From the cell containing the given text, extract its center point as [X, Y] coordinate. 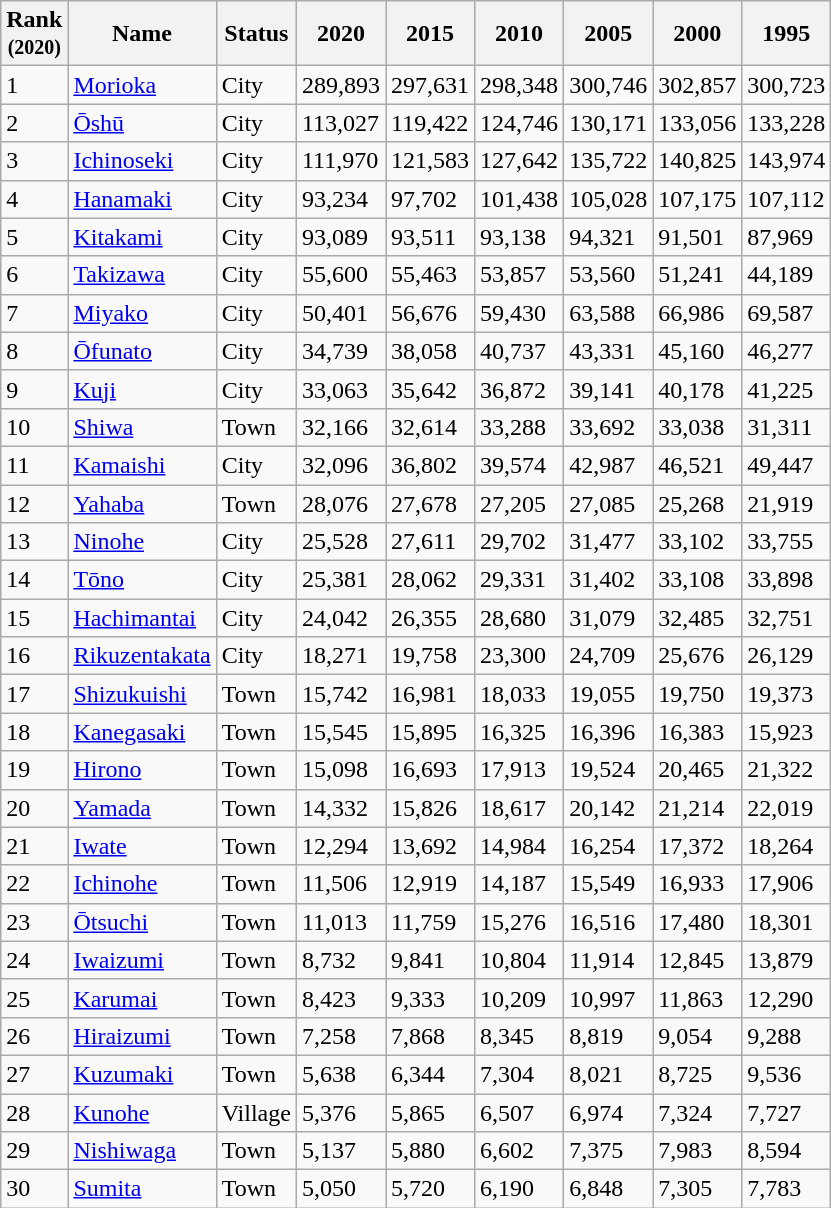
17 [34, 694]
19,055 [608, 694]
5,376 [340, 1113]
93,138 [520, 237]
7,324 [698, 1113]
12 [34, 503]
14,332 [340, 808]
6,974 [608, 1113]
Iwate [142, 846]
4 [34, 199]
31,402 [608, 580]
33,102 [698, 542]
9,536 [786, 1074]
13,692 [430, 846]
8 [34, 351]
34,739 [340, 351]
29 [34, 1151]
Ōfunato [142, 351]
10 [34, 427]
21,322 [786, 770]
107,175 [698, 199]
Shiwa [142, 427]
91,501 [698, 237]
7,983 [698, 1151]
8,732 [340, 960]
Ninohe [142, 542]
19,750 [698, 694]
50,401 [340, 313]
124,746 [520, 123]
40,178 [698, 389]
15,545 [340, 732]
Name [142, 34]
15,742 [340, 694]
Ichinohe [142, 884]
119,422 [430, 123]
24,709 [608, 656]
93,234 [340, 199]
63,588 [608, 313]
12,294 [340, 846]
20 [34, 808]
22 [34, 884]
Hachimantai [142, 618]
Yahaba [142, 503]
2000 [698, 34]
Morioka [142, 85]
51,241 [698, 275]
1 [34, 85]
28 [34, 1113]
15,895 [430, 732]
97,702 [430, 199]
49,447 [786, 465]
55,463 [430, 275]
9,288 [786, 1036]
16 [34, 656]
33,108 [698, 580]
2015 [430, 34]
12,845 [698, 960]
23 [34, 922]
39,574 [520, 465]
1995 [786, 34]
7,783 [786, 1189]
53,560 [608, 275]
36,802 [430, 465]
31,311 [786, 427]
31,477 [608, 542]
18,301 [786, 922]
Karumai [142, 998]
7,727 [786, 1113]
19 [34, 770]
Ichinoseki [142, 161]
11,013 [340, 922]
20,465 [698, 770]
14 [34, 580]
16,325 [520, 732]
18,033 [520, 694]
16,383 [698, 732]
10,804 [520, 960]
Rank(2020) [34, 34]
36,872 [520, 389]
133,056 [698, 123]
17,480 [698, 922]
9,841 [430, 960]
8,021 [608, 1074]
46,521 [698, 465]
3 [34, 161]
18 [34, 732]
10,997 [608, 998]
5,880 [430, 1151]
Iwaizumi [142, 960]
18,617 [520, 808]
17,906 [786, 884]
29,702 [520, 542]
25 [34, 998]
15 [34, 618]
Takizawa [142, 275]
Kunohe [142, 1113]
7,305 [698, 1189]
Kamaishi [142, 465]
113,027 [340, 123]
33,038 [698, 427]
Kitakami [142, 237]
23,300 [520, 656]
297,631 [430, 85]
27,085 [608, 503]
133,228 [786, 123]
69,587 [786, 313]
130,171 [608, 123]
289,893 [340, 85]
66,986 [698, 313]
35,642 [430, 389]
27,205 [520, 503]
31,079 [608, 618]
33,288 [520, 427]
26,129 [786, 656]
11,506 [340, 884]
87,969 [786, 237]
19,524 [608, 770]
20,142 [608, 808]
40,737 [520, 351]
27 [34, 1074]
15,276 [520, 922]
7,868 [430, 1036]
29,331 [520, 580]
Kuji [142, 389]
5,720 [430, 1189]
Village [256, 1113]
41,225 [786, 389]
135,722 [608, 161]
143,974 [786, 161]
127,642 [520, 161]
7 [34, 313]
302,857 [698, 85]
24 [34, 960]
32,166 [340, 427]
28,680 [520, 618]
16,396 [608, 732]
24,042 [340, 618]
42,987 [608, 465]
10,209 [520, 998]
Nishiwaga [142, 1151]
Rikuzentakata [142, 656]
16,254 [608, 846]
6,848 [608, 1189]
15,826 [430, 808]
2020 [340, 34]
21,919 [786, 503]
6,602 [520, 1151]
94,321 [608, 237]
16,516 [608, 922]
2 [34, 123]
8,345 [520, 1036]
19,758 [430, 656]
17,913 [520, 770]
2005 [608, 34]
Sumita [142, 1189]
11,759 [430, 922]
28,076 [340, 503]
32,751 [786, 618]
46,277 [786, 351]
25,268 [698, 503]
5,638 [340, 1074]
13,879 [786, 960]
30 [34, 1189]
39,141 [608, 389]
101,438 [520, 199]
33,898 [786, 580]
18,264 [786, 846]
93,089 [340, 237]
28,062 [430, 580]
59,430 [520, 313]
Miyako [142, 313]
32,614 [430, 427]
21 [34, 846]
5 [34, 237]
Tōno [142, 580]
9,054 [698, 1036]
17,372 [698, 846]
Yamada [142, 808]
12,290 [786, 998]
Kuzumaki [142, 1074]
55,600 [340, 275]
15,923 [786, 732]
32,485 [698, 618]
Hirono [142, 770]
27,611 [430, 542]
33,755 [786, 542]
8,423 [340, 998]
111,970 [340, 161]
Status [256, 34]
25,676 [698, 656]
5,137 [340, 1151]
Ōtsuchi [142, 922]
8,594 [786, 1151]
53,857 [520, 275]
11,914 [608, 960]
Shizukuishi [142, 694]
Kanegasaki [142, 732]
6 [34, 275]
56,676 [430, 313]
33,063 [340, 389]
107,112 [786, 199]
14,187 [520, 884]
5,050 [340, 1189]
121,583 [430, 161]
15,098 [340, 770]
93,511 [430, 237]
43,331 [608, 351]
25,528 [340, 542]
2010 [520, 34]
22,019 [786, 808]
18,271 [340, 656]
11,863 [698, 998]
38,058 [430, 351]
21,214 [698, 808]
140,825 [698, 161]
15,549 [608, 884]
14,984 [520, 846]
298,348 [520, 85]
Hanamaki [142, 199]
26,355 [430, 618]
44,189 [786, 275]
32,096 [340, 465]
6,344 [430, 1074]
12,919 [430, 884]
105,028 [608, 199]
6,507 [520, 1113]
7,375 [608, 1151]
27,678 [430, 503]
7,258 [340, 1036]
45,160 [698, 351]
5,865 [430, 1113]
8,725 [698, 1074]
6,190 [520, 1189]
300,723 [786, 85]
300,746 [608, 85]
9,333 [430, 998]
13 [34, 542]
26 [34, 1036]
8,819 [608, 1036]
7,304 [520, 1074]
16,981 [430, 694]
9 [34, 389]
25,381 [340, 580]
Hiraizumi [142, 1036]
16,933 [698, 884]
19,373 [786, 694]
Ōshū [142, 123]
11 [34, 465]
16,693 [430, 770]
33,692 [608, 427]
